Identify which cell holds the provided text, then report its [x, y] central coordinate. 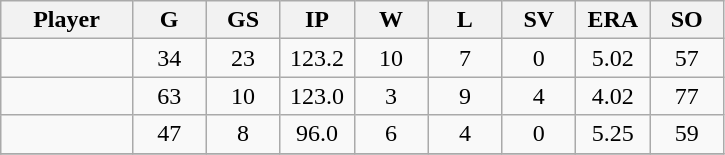
63 [169, 96]
Player [66, 20]
SV [539, 20]
L [465, 20]
23 [243, 58]
3 [391, 96]
W [391, 20]
59 [687, 134]
G [169, 20]
123.2 [317, 58]
ERA [613, 20]
5.25 [613, 134]
47 [169, 134]
5.02 [613, 58]
SO [687, 20]
IP [317, 20]
6 [391, 134]
GS [243, 20]
96.0 [317, 134]
77 [687, 96]
9 [465, 96]
4.02 [613, 96]
123.0 [317, 96]
34 [169, 58]
8 [243, 134]
57 [687, 58]
7 [465, 58]
